For the text-containing cell, return its midpoint in (X, Y) coordinate format. 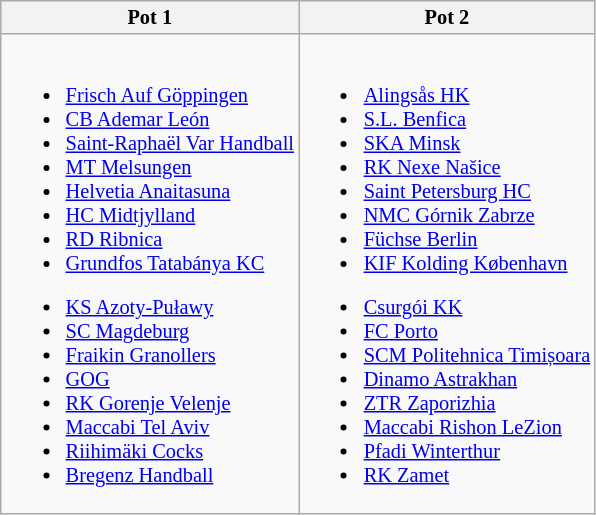
Pot 1 (150, 17)
Pot 2 (447, 17)
